Scan for the cell matching the given text and deliver its (X, Y) coordinate at center. 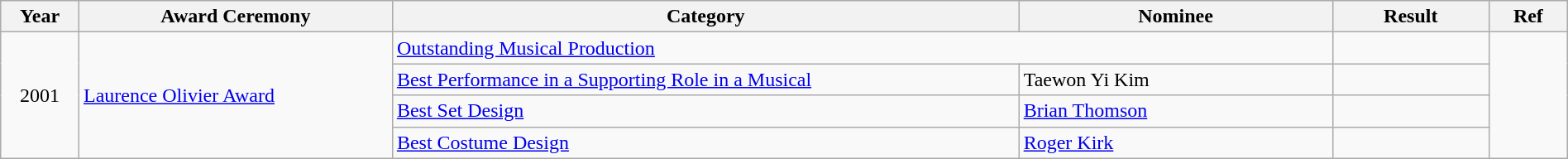
Best Performance in a Supporting Role in a Musical (705, 79)
Result (1411, 17)
Year (40, 17)
Laurence Olivier Award (235, 95)
Category (705, 17)
Taewon Yi Kim (1176, 79)
Outstanding Musical Production (862, 48)
Ref (1528, 17)
Brian Thomson (1176, 111)
Award Ceremony (235, 17)
Nominee (1176, 17)
Best Set Design (705, 111)
Best Costume Design (705, 142)
Roger Kirk (1176, 142)
2001 (40, 95)
